Output the [x, y] coordinate of the center of the cell containing the given text.  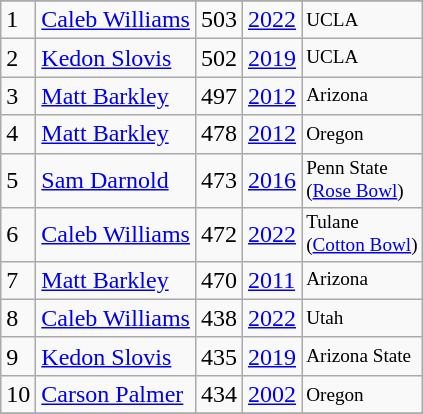
478 [218, 134]
434 [218, 394]
6 [18, 234]
2 [18, 58]
503 [218, 20]
Tulane(Cotton Bowl) [362, 234]
2011 [272, 280]
Penn State(Rose Bowl) [362, 180]
2016 [272, 180]
2002 [272, 394]
1 [18, 20]
Utah [362, 318]
473 [218, 180]
3 [18, 96]
438 [218, 318]
8 [18, 318]
9 [18, 356]
7 [18, 280]
Sam Darnold [116, 180]
472 [218, 234]
Carson Palmer [116, 394]
502 [218, 58]
10 [18, 394]
497 [218, 96]
5 [18, 180]
470 [218, 280]
435 [218, 356]
4 [18, 134]
Arizona State [362, 356]
